Scan for the cell matching the given text and deliver its [X, Y] coordinate at center. 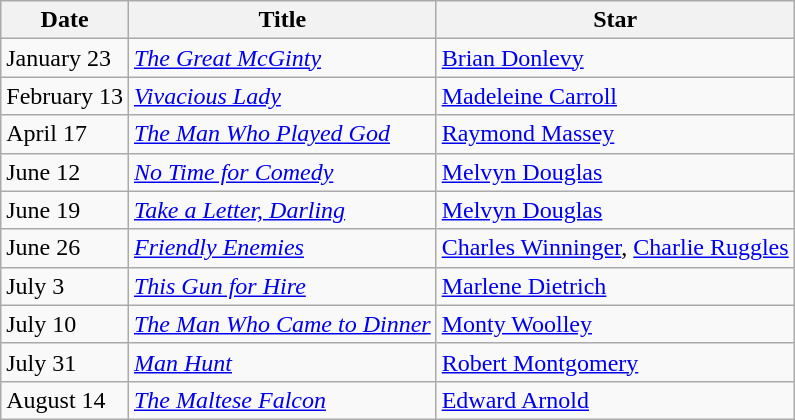
The Great McGinty [282, 58]
Title [282, 20]
June 26 [65, 248]
July 10 [65, 324]
February 13 [65, 96]
June 19 [65, 210]
August 14 [65, 400]
June 12 [65, 172]
Brian Donlevy [615, 58]
No Time for Comedy [282, 172]
July 31 [65, 362]
January 23 [65, 58]
Marlene Dietrich [615, 286]
Monty Woolley [615, 324]
The Man Who Came to Dinner [282, 324]
Robert Montgomery [615, 362]
Friendly Enemies [282, 248]
Charles Winninger, Charlie Ruggles [615, 248]
July 3 [65, 286]
Vivacious Lady [282, 96]
Edward Arnold [615, 400]
The Maltese Falcon [282, 400]
April 17 [65, 134]
Raymond Massey [615, 134]
Star [615, 20]
This Gun for Hire [282, 286]
Take a Letter, Darling [282, 210]
Man Hunt [282, 362]
The Man Who Played God [282, 134]
Madeleine Carroll [615, 96]
Date [65, 20]
